Provide the (X, Y) coordinate of the cell's center where the given text is located.  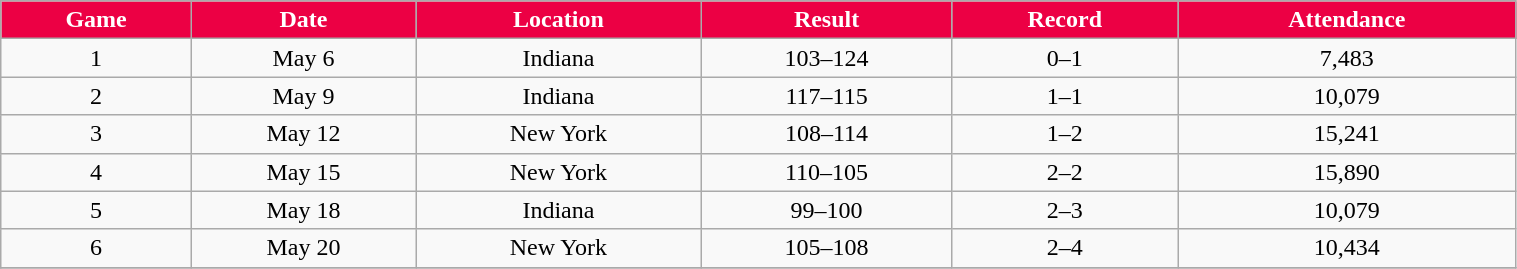
2–4 (1065, 248)
6 (96, 248)
Game (96, 20)
110–105 (826, 172)
4 (96, 172)
1–1 (1065, 96)
2–3 (1065, 210)
May 20 (303, 248)
May 15 (303, 172)
Record (1065, 20)
May 18 (303, 210)
15,890 (1347, 172)
Attendance (1347, 20)
1–2 (1065, 134)
2–2 (1065, 172)
105–108 (826, 248)
Location (559, 20)
Date (303, 20)
2 (96, 96)
May 6 (303, 58)
117–115 (826, 96)
15,241 (1347, 134)
3 (96, 134)
108–114 (826, 134)
103–124 (826, 58)
0–1 (1065, 58)
10,434 (1347, 248)
5 (96, 210)
Result (826, 20)
May 9 (303, 96)
7,483 (1347, 58)
May 12 (303, 134)
99–100 (826, 210)
1 (96, 58)
